Return (X, Y) of the center of cell containing provided text 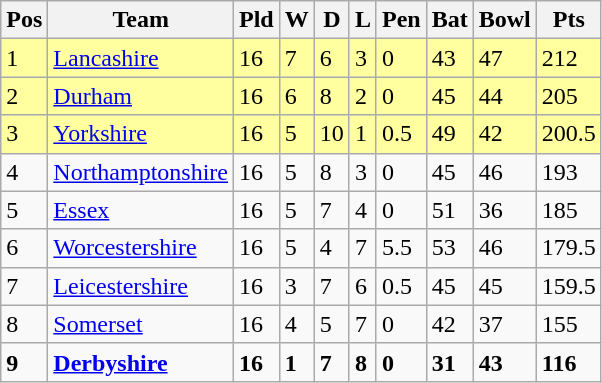
Yorkshire (141, 134)
10 (332, 134)
31 (450, 362)
Durham (141, 96)
193 (568, 172)
49 (450, 134)
W (296, 20)
47 (504, 58)
37 (504, 324)
205 (568, 96)
Essex (141, 210)
Worcestershire (141, 248)
Bat (450, 20)
36 (504, 210)
Pen (401, 20)
Pos (24, 20)
212 (568, 58)
Leicestershire (141, 286)
Team (141, 20)
53 (450, 248)
Pld (257, 20)
159.5 (568, 286)
155 (568, 324)
D (332, 20)
5.5 (401, 248)
9 (24, 362)
L (362, 20)
116 (568, 362)
Derbyshire (141, 362)
179.5 (568, 248)
Lancashire (141, 58)
Bowl (504, 20)
Somerset (141, 324)
44 (504, 96)
200.5 (568, 134)
Northamptonshire (141, 172)
51 (450, 210)
Pts (568, 20)
185 (568, 210)
